From the cell containing the given text, extract its center point as (X, Y) coordinate. 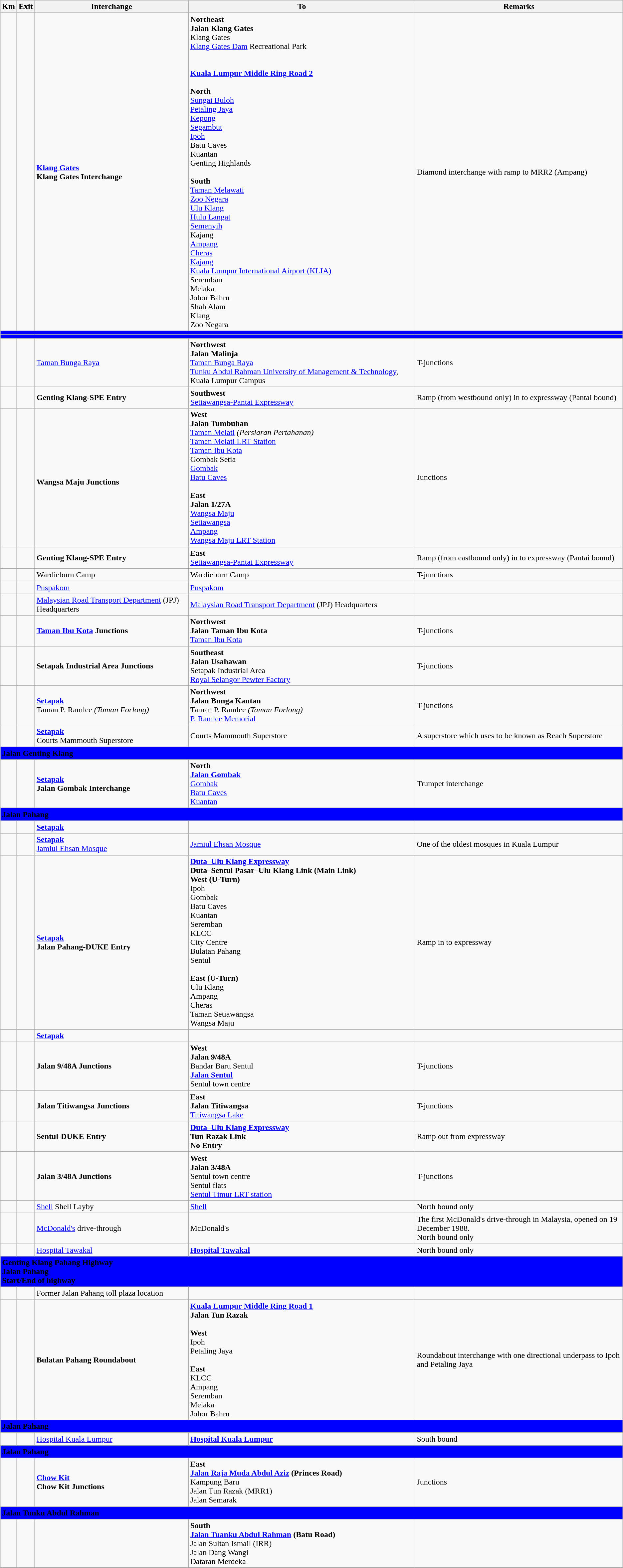
Ramp (from westbound only) in to expressway (Pantai bound) (519, 398)
Roundabout interchange with one directional underpass to Ipoh and Petaling Jaya (519, 1360)
Jalan Titiwangsa Junctions (111, 1106)
Genting Klang Pahang Highway Jalan PahangStart/End of highway (311, 1272)
North Jalan Gombak Gombak Batu Caves Kuantan (302, 784)
NorthwestJalan MalinjaTaman Bunga RayaTunku Abdul Rahman University of Management & Technology, Kuala Lumpur Campus (302, 362)
Ramp out from expressway (519, 1136)
NorthwestJalan Taman Ibu KotaTaman Ibu Kota (302, 631)
Jalan 3/48A Junctions (111, 1176)
McDonald's (302, 1228)
Interchange (111, 7)
Remarks (519, 7)
Setapak Industrial Area Junctions (111, 666)
Bulatan Pahang Roundabout (111, 1360)
A superstore which uses to be known as Reach Superstore (519, 736)
Km (9, 7)
SetapakTaman P. Ramlee (Taman Forlong) (111, 706)
Jalan Tunku Abdul Rahman (311, 1513)
NorthwestJalan Bunga KantanTaman P. Ramlee (Taman Forlong)P. Ramlee Memorial (302, 706)
Jalan Genting Klang (311, 753)
Diamond interchange with ramp to MRR2 (Ampang) (519, 172)
Taman Bunga Raya (111, 362)
Southwest Setiawangsa-Pantai Expressway (302, 398)
Ramp in to expressway (519, 942)
Kuala Lumpur Middle Ring Road 1Jalan Tun RazakWestIpohPetaling JayaEastKLCCAmpang Seremban Melaka Johor Bahru (302, 1360)
SoutheastJalan UsahawanSetapak Industrial AreaRoyal Selangor Pewter Factory (302, 666)
Exit (26, 7)
Ramp (from eastbound only) in to expressway (Pantai bound) (519, 557)
Klang GatesKlang Gates Interchange (111, 172)
Shell Shell Layby (111, 1207)
South bound (519, 1439)
Wangsa Maju Junctions (111, 478)
Former Jalan Pahang toll plaza location (111, 1293)
SetapakJamiul Ehsan Mosque (111, 844)
Shell (302, 1207)
East Setiawangsa-Pantai Expressway (302, 557)
WestJalan 3/48ASentul town centreSentul flats Sentul Timur LRT station (302, 1176)
Chow KitChow Kit Junctions (111, 1482)
McDonald's drive-through (111, 1228)
Jamiul Ehsan Mosque (302, 844)
SetapakCourts Mammouth Superstore (111, 736)
One of the oldest mosques in Kuala Lumpur (519, 844)
Trumpet interchange (519, 784)
The first McDonald's drive-through in Malaysia, opened on 19 December 1988.North bound only (519, 1228)
Taman Ibu Kota Junctions (111, 631)
Courts Mammouth Superstore (302, 736)
EastJalan TitiwangsaTitiwangsa Lake (302, 1106)
SetapakJalan Gombak Interchange (111, 784)
SetapakJalan Pahang-DUKE Entry (111, 942)
Sentul-DUKE Entry (111, 1136)
WestJalan 9/48ABandar Baru SentulJalan SentulSentul town centre (302, 1066)
Jalan 9/48A Junctions (111, 1066)
Duta–Ulu Klang ExpresswayTun Razak LinkNo Entry (302, 1136)
EastJalan Raja Muda Abdul Aziz (Princes Road)Kampung BaruJalan Tun Razak (MRR1)Jalan Semarak (302, 1482)
SouthJalan Tuanku Abdul Rahman (Batu Road)Jalan Sultan Ismail (IRR)Jalan Dang WangiDataran Merdeka (302, 1543)
To (302, 7)
